Pinpoint the cell where the given text exists, returning its [x, y] midpoint coordinate. 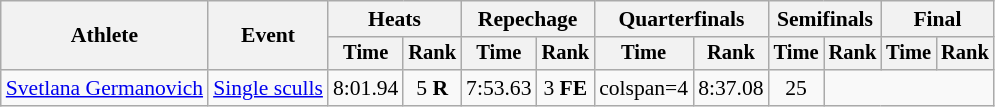
5 R [432, 88]
7:53.63 [498, 88]
Quarterfinals [682, 19]
Single sculls [268, 88]
Event [268, 36]
Repechage [528, 19]
Semifinals [825, 19]
8:37.08 [730, 88]
Final [937, 19]
Svetlana Germanovich [104, 88]
colspan=4 [644, 88]
Heats [394, 19]
Athlete [104, 36]
25 [796, 88]
8:01.94 [366, 88]
3 FE [566, 88]
